Identify which cell holds the provided text, then report its (x, y) central coordinate. 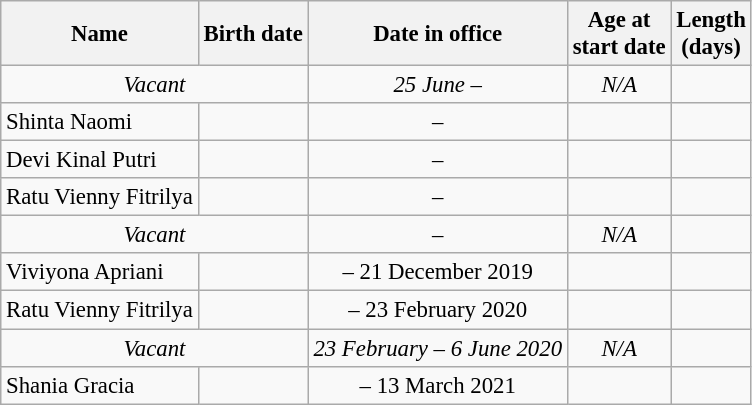
Age atstart date (619, 34)
Shinta Naomi (100, 122)
Birth date (253, 34)
Shania Gracia (100, 385)
25 June – (438, 85)
– 21 December 2019 (438, 273)
– 23 February 2020 (438, 310)
– 13 March 2021 (438, 385)
Length(days) (711, 34)
Viviyona Apriani (100, 273)
Date in office (438, 34)
Name (100, 34)
23 February – 6 June 2020 (438, 348)
Devi Kinal Putri (100, 160)
